Detect which cell encompasses the target text, then output its [x, y] center coordinate. 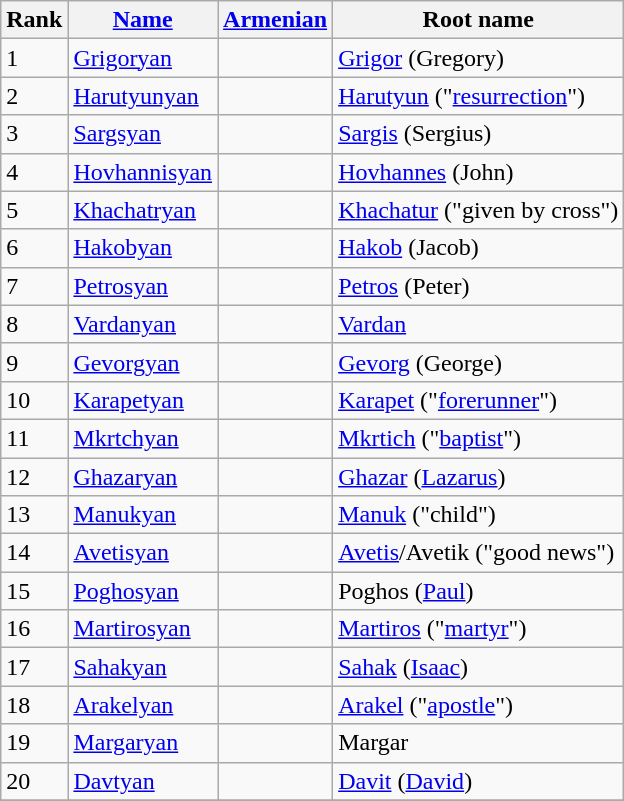
Davit (David) [478, 781]
Poghos (Paul) [478, 591]
Manuk ("child") [478, 515]
Arakel ("apostle") [478, 705]
Grigoryan [143, 58]
Poghosyan [143, 591]
12 [34, 477]
Vardan [478, 324]
Manukyan [143, 515]
11 [34, 438]
9 [34, 362]
20 [34, 781]
18 [34, 705]
Karapetyan [143, 400]
15 [34, 591]
3 [34, 134]
17 [34, 667]
Khachatur ("given by cross") [478, 210]
Sahak (Isaac) [478, 667]
Khachatryan [143, 210]
Harutyun ("resurrection") [478, 96]
Avetisyan [143, 553]
Martiros ("martyr") [478, 629]
Gevorgyan [143, 362]
Ghazar (Lazarus) [478, 477]
Hakobyan [143, 248]
Gevorg (George) [478, 362]
Hakob (Jacob) [478, 248]
Armenian [276, 20]
Harutyunyan [143, 96]
4 [34, 172]
Karapet ("forerunner") [478, 400]
Root name [478, 20]
Name [143, 20]
Ghazaryan [143, 477]
8 [34, 324]
Petros (Peter) [478, 286]
Sargsyan [143, 134]
14 [34, 553]
5 [34, 210]
Mkrtchyan [143, 438]
Mkrtich ("baptist") [478, 438]
Petrosyan [143, 286]
Hovhannes (John) [478, 172]
13 [34, 515]
Martirosyan [143, 629]
6 [34, 248]
Sahakyan [143, 667]
Grigor (Gregory) [478, 58]
7 [34, 286]
19 [34, 743]
2 [34, 96]
Margaryan [143, 743]
10 [34, 400]
Margar [478, 743]
Rank [34, 20]
Arakelyan [143, 705]
Sargis (Sergius) [478, 134]
Davtyan [143, 781]
Avetis/Avetik ("good news") [478, 553]
16 [34, 629]
Vardanyan [143, 324]
1 [34, 58]
Hovhannisyan [143, 172]
